Capture the cell that displays the provided text and extract its [X, Y] central coordinate. 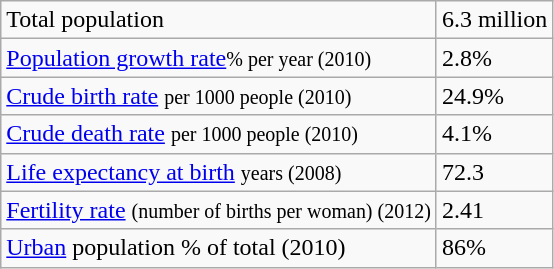
Life expectancy at birth years (2008) [219, 172]
Total population [219, 20]
Fertility rate (number of births per woman) (2012) [219, 210]
Population growth rate% per year (2010) [219, 58]
2.8% [494, 58]
Crude birth rate per 1000 people (2010) [219, 96]
6.3 million [494, 20]
72.3 [494, 172]
Urban population % of total (2010) [219, 248]
86% [494, 248]
Crude death rate per 1000 people (2010) [219, 134]
4.1% [494, 134]
2.41 [494, 210]
24.9% [494, 96]
